For the text-containing cell, return its midpoint in [x, y] coordinate format. 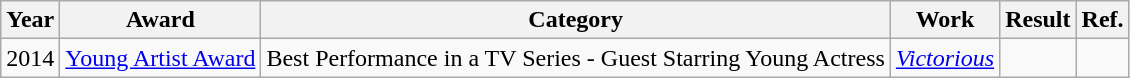
Result [1038, 20]
Young Artist Award [160, 58]
Award [160, 20]
Work [944, 20]
Ref. [1102, 20]
Category [576, 20]
Year [30, 20]
Victorious [944, 58]
Best Performance in a TV Series - Guest Starring Young Actress [576, 58]
2014 [30, 58]
